Output the [x, y] coordinate of the center of the cell containing the given text.  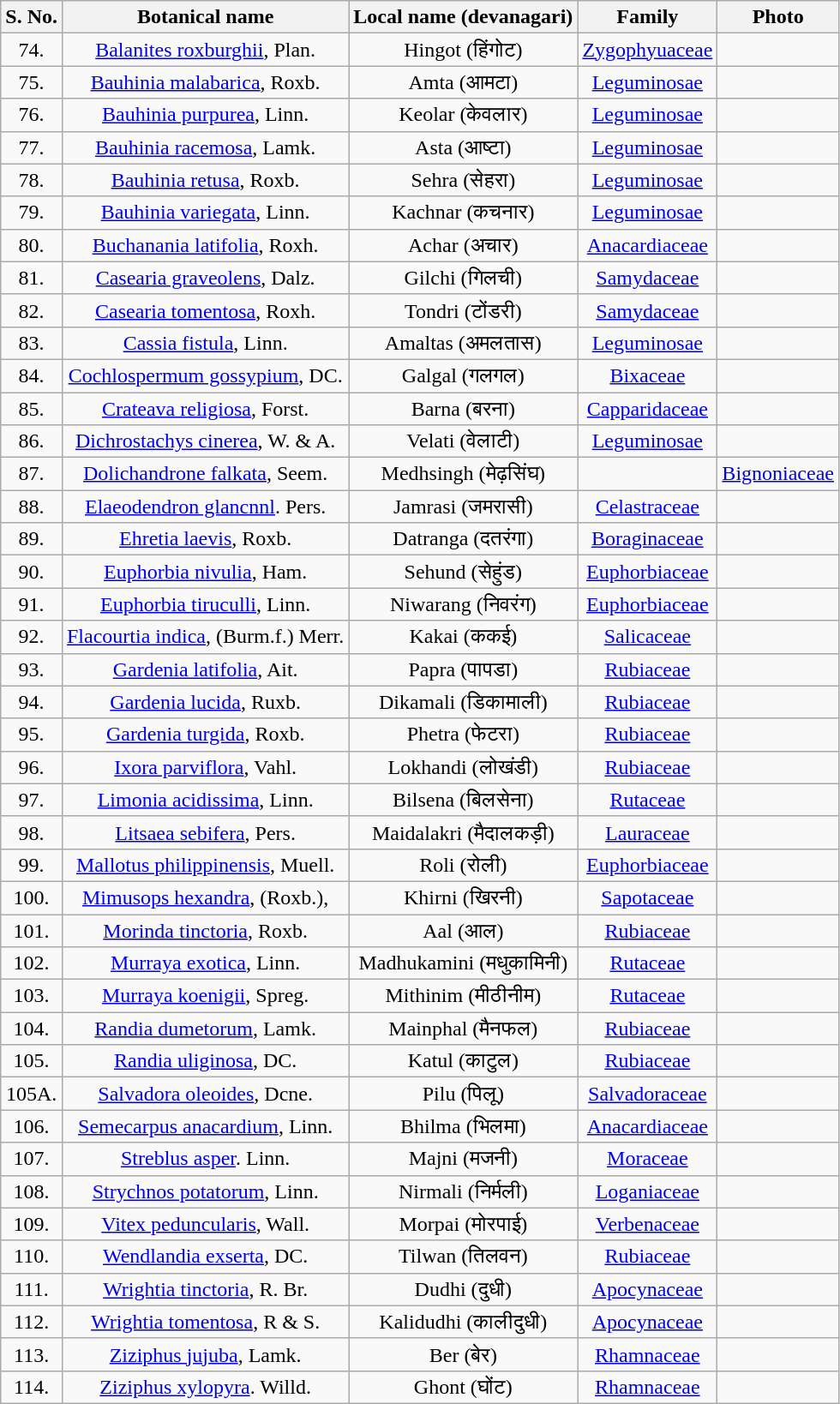
106. [32, 1126]
91. [32, 604]
74. [32, 50]
Bauhinia variegata, Linn. [205, 213]
Crateava religiosa, Forst. [205, 409]
Gardenia latifolia, Ait. [205, 669]
82. [32, 310]
Bauhinia purpurea, Linn. [205, 115]
Lauraceae [648, 832]
Sehund (सेहुंड) [463, 572]
Semecarpus anacardium, Linn. [205, 1126]
Dichrostachys cinerea, W. & A. [205, 441]
Capparidaceae [648, 409]
Dudhi (दुधी) [463, 1289]
Bauhinia racemosa, Lamk. [205, 147]
95. [32, 735]
Murraya exotica, Linn. [205, 963]
Euphorbia tiruculli, Linn. [205, 604]
88. [32, 507]
Maidalakri (मैदालकड़ी) [463, 832]
Tilwan (तिलवन) [463, 1257]
93. [32, 669]
Salvadoraceae [648, 1094]
Morpai (मोरपाई) [463, 1224]
Bignoniaceae [778, 474]
102. [32, 963]
Ixora parviflora, Vahl. [205, 767]
94. [32, 702]
Sehra (सेहरा) [463, 180]
Celastraceae [648, 507]
113. [32, 1354]
Bauhinia malabarica, Roxb. [205, 82]
Aal (आल) [463, 930]
80. [32, 245]
Buchanania latifolia, Roxh. [205, 245]
Kakai (ककई) [463, 637]
Salicaceae [648, 637]
79. [32, 213]
Photo [778, 17]
Gilchi (गिलची) [463, 278]
Murraya koenigii, Spreg. [205, 996]
75. [32, 82]
Papra (पापडा) [463, 669]
Flacourtia indica, (Burm.f.) Merr. [205, 637]
Dolichandrone falkata, Seem. [205, 474]
109. [32, 1224]
97. [32, 800]
92. [32, 637]
Katul (काटुल) [463, 1061]
S. No. [32, 17]
Family [648, 17]
105A. [32, 1094]
90. [32, 572]
Keolar (केवलार) [463, 115]
Morinda tinctoria, Roxb. [205, 930]
Medhsingh (मेढ़सिंघ) [463, 474]
Salvadora oleoides, Dcne. [205, 1094]
99. [32, 865]
Hingot (हिंगोट) [463, 50]
Zygophyuaceae [648, 50]
81. [32, 278]
Moraceae [648, 1159]
112. [32, 1322]
Tondri (टोंडरी) [463, 310]
103. [32, 996]
76. [32, 115]
Galgal (गलगल) [463, 375]
Datranga (दतरंगा) [463, 539]
Jamrasi (जमरासी) [463, 507]
Loganiaceae [648, 1191]
78. [32, 180]
Gardenia turgida, Roxb. [205, 735]
89. [32, 539]
Ziziphus jujuba, Lamk. [205, 1354]
Boraginaceae [648, 539]
105. [32, 1061]
Mimusops hexandra, (Roxb.), [205, 897]
Ghont (घोंट) [463, 1387]
Amta (आमटा) [463, 82]
114. [32, 1387]
Casearia tomentosa, Roxh. [205, 310]
Khirni (खिरनी) [463, 897]
Wendlandia exserta, DC. [205, 1257]
Sapotaceae [648, 897]
Phetra (फेटरा) [463, 735]
Local name (devanagari) [463, 17]
Elaeodendron glancnnl. Pers. [205, 507]
Mainphal (मैनफल) [463, 1029]
Mithinim (मीठीनीम) [463, 996]
Balanites roxburghii, Plan. [205, 50]
87. [32, 474]
77. [32, 147]
Bauhinia retusa, Roxb. [205, 180]
83. [32, 343]
Ehretia laevis, Roxb. [205, 539]
100. [32, 897]
Roli (रोली) [463, 865]
Amaltas (अमलतास) [463, 343]
Mallotus philippinensis, Muell. [205, 865]
Randia dumetorum, Lamk. [205, 1029]
Ber (बेर) [463, 1354]
Vitex peduncularis, Wall. [205, 1224]
Strychnos potatorum, Linn. [205, 1191]
Niwarang (निवरंग) [463, 604]
101. [32, 930]
Wrightia tomentosa, R & S. [205, 1322]
Barna (बरना) [463, 409]
110. [32, 1257]
Cassia fistula, Linn. [205, 343]
111. [32, 1289]
86. [32, 441]
Gardenia lucida, Ruxb. [205, 702]
Bilsena (बिलसेना) [463, 800]
Lokhandi (लोखंडी) [463, 767]
108. [32, 1191]
Randia uliginosa, DC. [205, 1061]
Cochlospermum gossypium, DC. [205, 375]
Verbenaceae [648, 1224]
Streblus asper. Linn. [205, 1159]
Botanical name [205, 17]
Limonia acidissima, Linn. [205, 800]
Euphorbia nivulia, Ham. [205, 572]
Wrightia tinctoria, R. Br. [205, 1289]
107. [32, 1159]
Asta (आष्टा) [463, 147]
Velati (वेलाटी) [463, 441]
104. [32, 1029]
84. [32, 375]
Bixaceae [648, 375]
Casearia graveolens, Dalz. [205, 278]
Madhukamini (मधुकामिनी) [463, 963]
Pilu (पिलू) [463, 1094]
Kachnar (कचनार) [463, 213]
Dikamali (डिकामाली) [463, 702]
Nirmali (निर्मली) [463, 1191]
96. [32, 767]
98. [32, 832]
Kalidudhi (कालीदुधी) [463, 1322]
Bhilma (भिलमा) [463, 1126]
Ziziphus xylopyra. Willd. [205, 1387]
85. [32, 409]
Litsaea sebifera, Pers. [205, 832]
Achar (अचार) [463, 245]
Majni (मजनी) [463, 1159]
